Detect which cell encompasses the target text, then output its [X, Y] center coordinate. 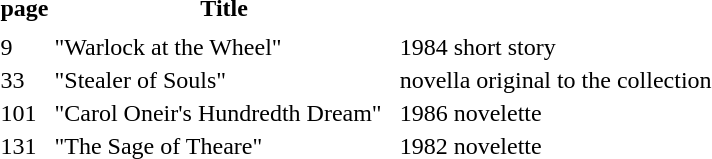
"Stealer of Souls" [224, 80]
"Carol Oneir's Hundredth Dream" [224, 113]
"Warlock at the Wheel" [224, 47]
